From the cell containing the given text, extract its center point as [X, Y] coordinate. 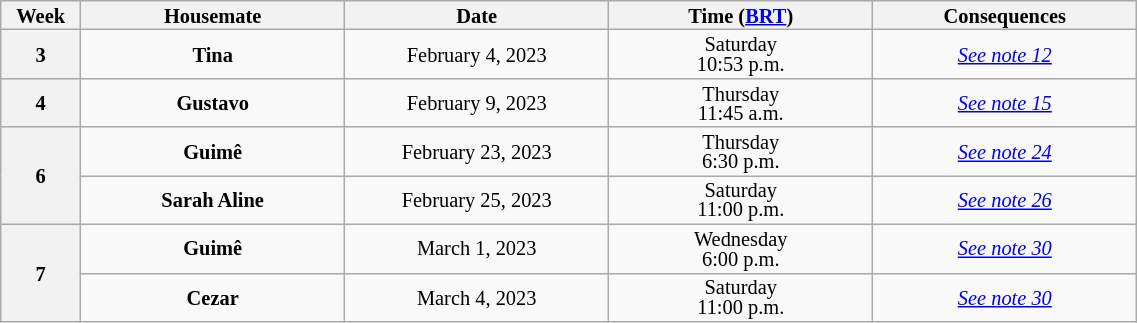
6 [41, 176]
7 [41, 272]
Tina [213, 54]
Thursday11:45 a.m. [741, 102]
February 4, 2023 [477, 54]
See note 24 [1005, 152]
See note 15 [1005, 102]
February 25, 2023 [477, 200]
Time (BRT) [741, 14]
Sarah Aline [213, 200]
See note 12 [1005, 54]
See note 26 [1005, 200]
February 23, 2023 [477, 152]
3 [41, 54]
March 1, 2023 [477, 248]
4 [41, 102]
Consequences [1005, 14]
Wednesday6:00 p.m. [741, 248]
Week [41, 14]
Saturday10:53 p.m. [741, 54]
March 4, 2023 [477, 298]
Housemate [213, 14]
February 9, 2023 [477, 102]
Cezar [213, 298]
Thursday6:30 p.m. [741, 152]
Gustavo [213, 102]
Date [477, 14]
